From the cell containing the given text, extract its center point as [x, y] coordinate. 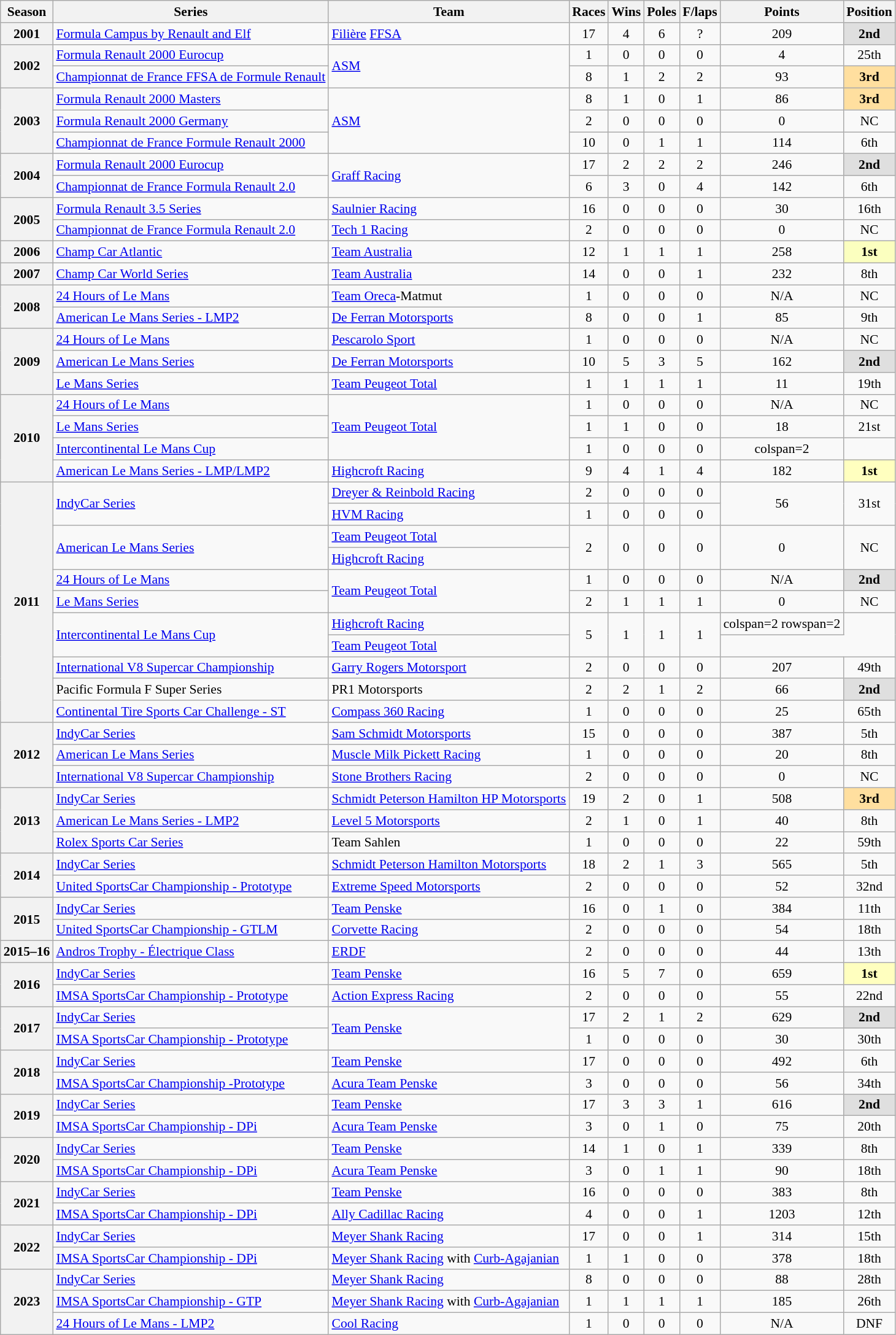
Rolex Sports Car Series [190, 843]
49th [869, 668]
85 [782, 318]
31st [869, 503]
13th [869, 952]
7 [662, 974]
2002 [27, 66]
Tech 1 Racing [449, 230]
258 [782, 252]
15th [869, 1236]
25th [869, 55]
2003 [27, 122]
Stone Brothers Racing [449, 777]
209 [782, 34]
Schmidt Peterson Hamilton Motorsports [449, 865]
Formula Renault 3.5 Series [190, 209]
2020 [27, 1160]
22nd [869, 996]
25 [782, 711]
United SportsCar Championship - Prototype [190, 886]
339 [782, 1149]
66 [782, 690]
11th [869, 908]
Team Oreca-Matmut [449, 296]
383 [782, 1193]
32nd [869, 886]
2016 [27, 985]
565 [782, 865]
Action Express Racing [449, 996]
2023 [27, 1301]
2006 [27, 252]
52 [782, 886]
65th [869, 711]
19th [869, 384]
246 [782, 165]
12th [869, 1215]
American Le Mans Series - LMP/LMP2 [190, 471]
2019 [27, 1116]
Champ Car Atlantic [190, 252]
Graff Racing [449, 176]
Wins [626, 12]
Position [869, 12]
United SportsCar Championship - GTLM [190, 930]
Andros Trophy - Électrique Class [190, 952]
Team [449, 12]
9 [589, 471]
Formula Renault 2000 Germany [190, 121]
26th [869, 1302]
Corvette Racing [449, 930]
75 [782, 1127]
2004 [27, 176]
142 [782, 187]
2001 [27, 34]
Filière FFSA [449, 34]
659 [782, 974]
44 [782, 952]
Level 5 Motorsports [449, 821]
2008 [27, 307]
2017 [27, 1029]
Championnat de France Formule Renault 2000 [190, 143]
Continental Tire Sports Car Challenge - ST [190, 711]
Pacific Formula F Super Series [190, 690]
Saulnier Racing [449, 209]
207 [782, 668]
54 [782, 930]
508 [782, 799]
114 [782, 143]
Cool Racing [449, 1324]
DNF [869, 1324]
2012 [27, 755]
Schmidt Peterson Hamilton HP Motorsports [449, 799]
2021 [27, 1203]
Season [27, 12]
182 [782, 471]
2005 [27, 220]
2013 [27, 821]
? [700, 34]
88 [782, 1280]
9th [869, 318]
Races [589, 12]
2007 [27, 274]
2010 [27, 438]
162 [782, 362]
629 [782, 1018]
86 [782, 99]
Dreyer & Reinbold Racing [449, 493]
19 [589, 799]
Points [782, 12]
2014 [27, 875]
Ally Cadillac Racing [449, 1215]
IMSA SportsCar Championship - GTP [190, 1302]
colspan=2 [782, 449]
1203 [782, 1215]
Sam Schmidt Motorsports [449, 733]
387 [782, 733]
34th [869, 1083]
Formula Campus by Renault and Elf [190, 34]
Championnat de France FFSA de Formule Renault [190, 77]
Garry Rogers Motorsport [449, 668]
93 [782, 77]
232 [782, 274]
Extreme Speed Motorsports [449, 886]
185 [782, 1302]
Compass 360 Racing [449, 711]
ERDF [449, 952]
314 [782, 1236]
2022 [27, 1247]
378 [782, 1258]
90 [782, 1171]
Series [190, 12]
Team Sahlen [449, 843]
384 [782, 908]
20th [869, 1127]
21st [869, 427]
22 [782, 843]
59th [869, 843]
16th [869, 209]
2015 [27, 919]
2015–16 [27, 952]
HVM Racing [449, 515]
Champ Car World Series [190, 274]
PR1 Motorsports [449, 690]
20 [782, 755]
Formula Renault 2000 Masters [190, 99]
616 [782, 1105]
11 [782, 384]
Pescarolo Sport [449, 340]
492 [782, 1061]
30th [869, 1040]
colspan=2 rowspan=2 [782, 624]
40 [782, 821]
Muscle Milk Pickett Racing [449, 755]
12 [589, 252]
15 [589, 733]
55 [782, 996]
F/laps [700, 12]
2011 [27, 602]
IMSA SportsCar Championship -Prototype [190, 1083]
2018 [27, 1072]
Poles [662, 12]
2009 [27, 362]
24 Hours of Le Mans - LMP2 [190, 1324]
28th [869, 1280]
